Identify which cell holds the provided text, then report its [x, y] central coordinate. 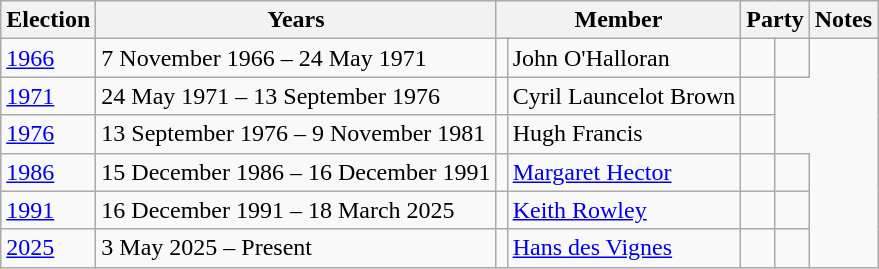
13 September 1976 – 9 November 1981 [296, 134]
Hugh Francis [624, 134]
Election [48, 20]
15 December 1986 – 16 December 1991 [296, 172]
Member [618, 20]
3 May 2025 – Present [296, 248]
John O'Halloran [624, 58]
Party [775, 20]
Years [296, 20]
Cyril Launcelot Brown [624, 96]
1971 [48, 96]
7 November 1966 – 24 May 1971 [296, 58]
16 December 1991 – 18 March 2025 [296, 210]
Notes [843, 20]
24 May 1971 – 13 September 1976 [296, 96]
2025 [48, 248]
Margaret Hector [624, 172]
1991 [48, 210]
Hans des Vignes [624, 248]
1986 [48, 172]
1966 [48, 58]
Keith Rowley [624, 210]
1976 [48, 134]
